Capture the cell that displays the provided text and extract its (X, Y) central coordinate. 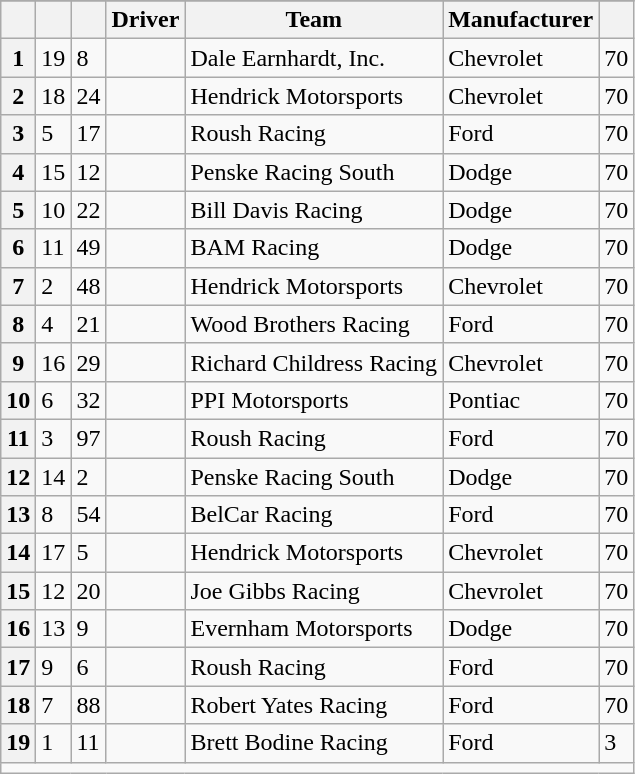
Dale Earnhardt, Inc. (314, 58)
24 (88, 96)
Evernham Motorsports (314, 629)
22 (88, 210)
Robert Yates Racing (314, 705)
BAM Racing (314, 248)
Richard Childress Racing (314, 362)
88 (88, 705)
Team (314, 20)
BelCar Racing (314, 515)
97 (88, 438)
Bill Davis Racing (314, 210)
21 (88, 324)
Pontiac (521, 400)
PPI Motorsports (314, 400)
Brett Bodine Racing (314, 743)
32 (88, 400)
20 (88, 591)
48 (88, 286)
Wood Brothers Racing (314, 324)
Driver (146, 20)
29 (88, 362)
Manufacturer (521, 20)
Joe Gibbs Racing (314, 591)
49 (88, 248)
54 (88, 515)
